Provide the (X, Y) coordinate of the cell's center where the given text is located.  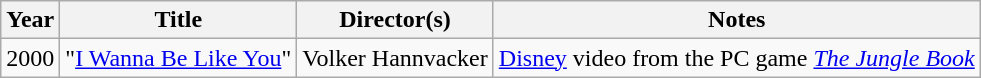
Director(s) (396, 20)
Year (30, 20)
Notes (736, 20)
Title (178, 20)
2000 (30, 58)
Disney video from the PC game The Jungle Book (736, 58)
"I Wanna Be Like You" (178, 58)
Volker Hannvacker (396, 58)
